Find where the given text appears and provide that cell's center as (X, Y) coordinate. 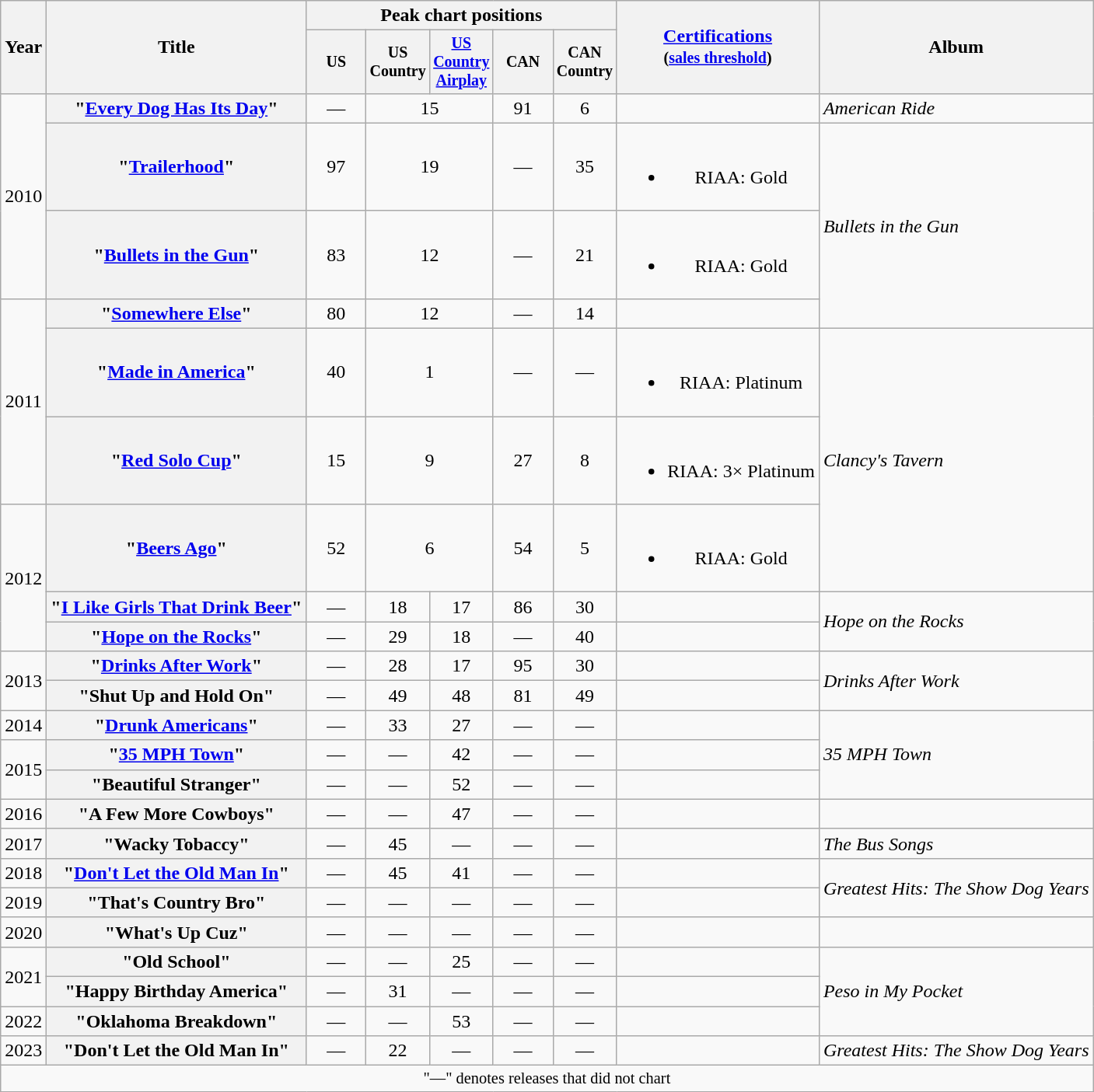
83 (336, 255)
"Every Dog Has Its Day" (177, 108)
"That's Country Bro" (177, 902)
9 (429, 460)
"Trailerhood" (177, 166)
14 (585, 313)
35 MPH Town (956, 755)
42 (461, 755)
"—" denotes releases that did not chart (547, 1079)
US Country (398, 62)
81 (523, 696)
CAN Country (585, 62)
2015 (23, 769)
48 (461, 696)
CAN (523, 62)
41 (461, 873)
2017 (23, 843)
53 (461, 1021)
2016 (23, 814)
8 (585, 460)
1 (429, 373)
The Bus Songs (956, 843)
"Old School" (177, 961)
"What's Up Cuz" (177, 932)
31 (398, 992)
22 (398, 1051)
2014 (23, 725)
91 (523, 108)
Bullets in the Gun (956, 225)
Peso in My Pocket (956, 991)
US Country Airplay (461, 62)
2018 (23, 873)
5 (585, 549)
"35 MPH Town" (177, 755)
29 (398, 637)
33 (398, 725)
"Happy Birthday America" (177, 992)
2010 (23, 196)
"Hope on the Rocks" (177, 637)
"A Few More Cowboys" (177, 814)
25 (461, 961)
97 (336, 166)
80 (336, 313)
"Beers Ago" (177, 549)
Drinks After Work (956, 681)
"Drunk Americans" (177, 725)
Clancy's Tavern (956, 460)
"Wacky Tobaccy" (177, 843)
2020 (23, 932)
Year (23, 47)
"Somewhere Else" (177, 313)
86 (523, 607)
19 (429, 166)
"Bullets in the Gun" (177, 255)
"Beautiful Stranger" (177, 784)
"Drinks After Work" (177, 666)
95 (523, 666)
"Red Solo Cup" (177, 460)
"Oklahoma Breakdown" (177, 1021)
54 (523, 549)
Hope on the Rocks (956, 622)
RIAA: Platinum (718, 373)
2013 (23, 681)
2021 (23, 976)
47 (461, 814)
"Shut Up and Hold On" (177, 696)
2023 (23, 1051)
American Ride (956, 108)
2022 (23, 1021)
35 (585, 166)
Peak chart positions (462, 16)
"Made in America" (177, 373)
Title (177, 47)
RIAA: 3× Platinum (718, 460)
2012 (23, 578)
Certifications(sales threshold) (718, 47)
2019 (23, 902)
US (336, 62)
21 (585, 255)
28 (398, 666)
"I Like Girls That Drink Beer" (177, 607)
Album (956, 47)
2011 (23, 401)
